From the cell containing the given text, extract its center point as [X, Y] coordinate. 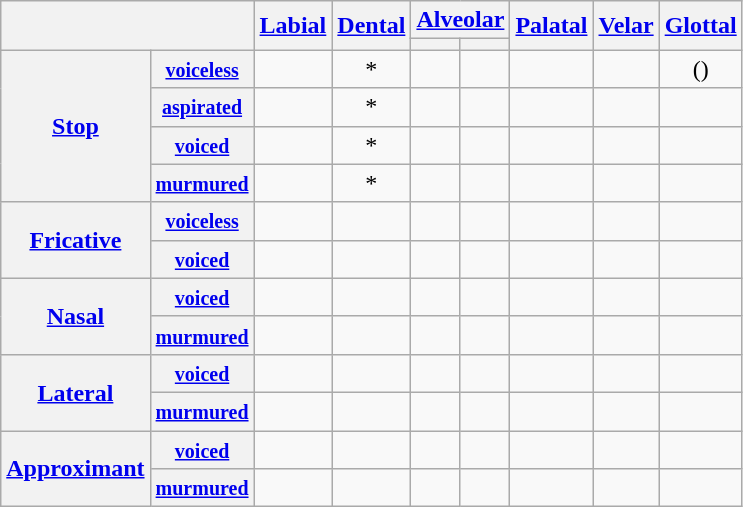
Velar [626, 26]
Dental [372, 26]
Labial [293, 26]
Lateral [76, 392]
Glottal [700, 26]
Fricative [76, 240]
Alveolar [460, 20]
Nasal [76, 316]
Stop [76, 126]
Palatal [552, 26]
Approximant [76, 468]
() [700, 69]
aspirated [202, 107]
